Locate the cell with the specified text and output its (X, Y) center coordinate. 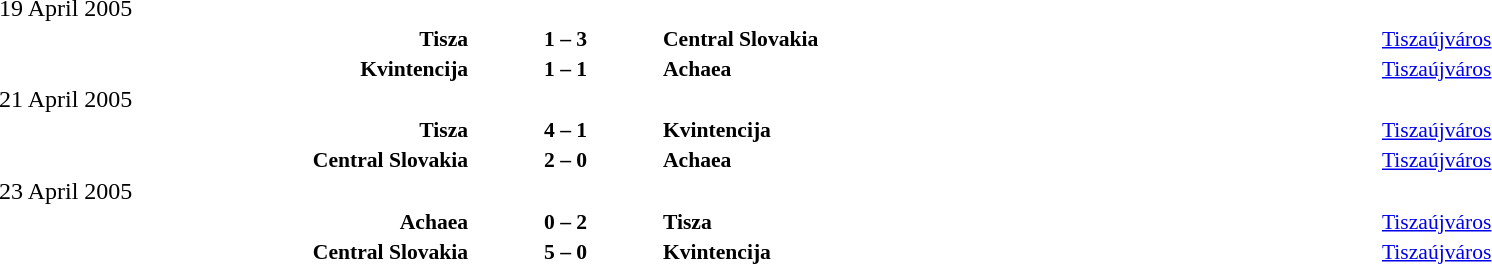
Kvintencija (1020, 130)
4 – 1 (566, 130)
1 – 1 (566, 68)
0 – 2 (566, 222)
Tisza (1020, 222)
2 – 0 (566, 160)
1 – 3 (566, 38)
Central Slovakia (1020, 38)
